From the cell containing the given text, extract its center point as (x, y) coordinate. 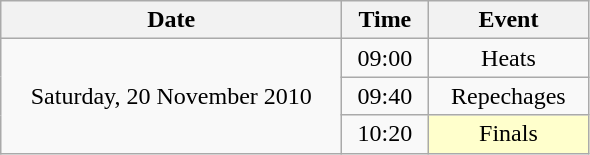
10:20 (385, 134)
Repechages (508, 96)
Heats (508, 58)
09:40 (385, 96)
Saturday, 20 November 2010 (172, 96)
Time (385, 20)
Event (508, 20)
09:00 (385, 58)
Finals (508, 134)
Date (172, 20)
